Identify which cell holds the provided text, then report its [x, y] central coordinate. 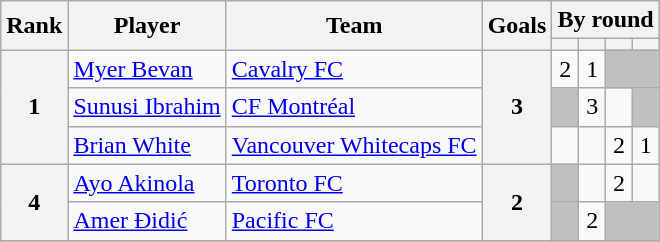
Goals [517, 26]
Toronto FC [354, 183]
Brian White [147, 145]
Ayo Akinola [147, 183]
By round [606, 20]
4 [34, 202]
Cavalry FC [354, 69]
Team [354, 26]
Player [147, 26]
Pacific FC [354, 221]
Sunusi Ibrahim [147, 107]
CF Montréal [354, 107]
Vancouver Whitecaps FC [354, 145]
Rank [34, 26]
Amer Đidić [147, 221]
Myer Bevan [147, 69]
